Capture the cell that displays the provided text and extract its [x, y] central coordinate. 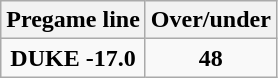
Pregame line [74, 20]
Over/under [210, 20]
48 [210, 58]
DUKE -17.0 [74, 58]
